Return the (x, y) coordinate for the center point of the cell that contains the specified text.  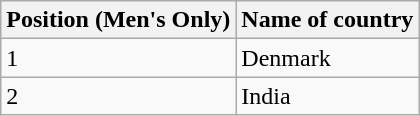
Name of country (328, 20)
2 (118, 96)
India (328, 96)
1 (118, 58)
Denmark (328, 58)
Position (Men's Only) (118, 20)
